Search for the cell housing the specified text and yield its (X, Y) center coordinate. 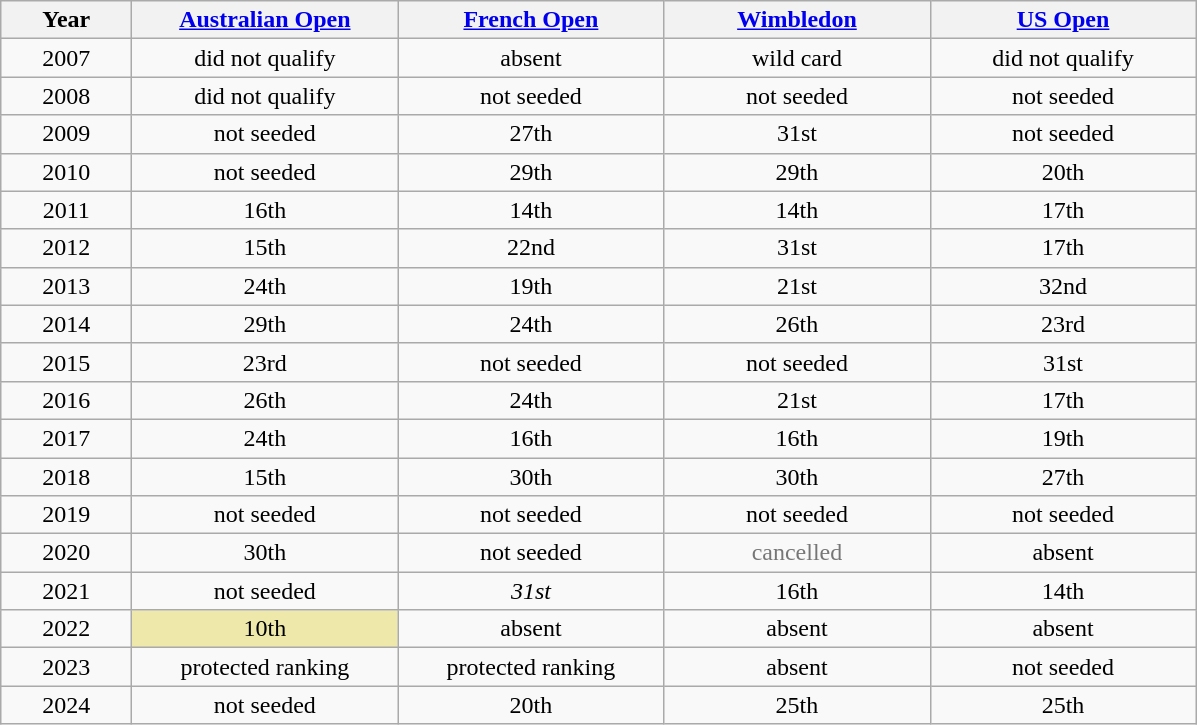
French Open (531, 20)
32nd (1063, 286)
Australian Open (265, 20)
2021 (66, 591)
2022 (66, 629)
2018 (66, 477)
2010 (66, 172)
wild card (797, 58)
cancelled (797, 553)
22nd (531, 248)
2020 (66, 553)
2019 (66, 515)
10th (265, 629)
2007 (66, 58)
2008 (66, 96)
US Open (1063, 20)
Wimbledon (797, 20)
2011 (66, 210)
2023 (66, 667)
2015 (66, 362)
2024 (66, 705)
2016 (66, 400)
2014 (66, 324)
2013 (66, 286)
Year (66, 20)
2009 (66, 134)
2012 (66, 248)
2017 (66, 438)
